Search for the cell housing the specified text and yield its (x, y) center coordinate. 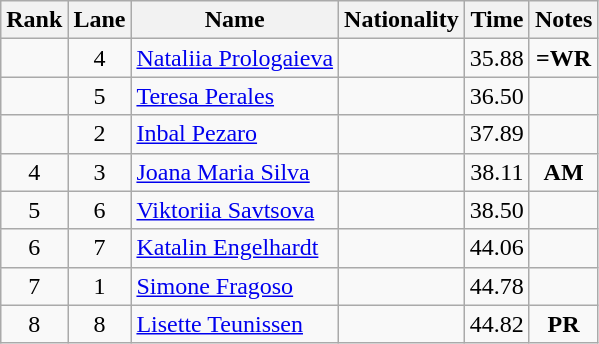
Nataliia Prologaieva (235, 58)
44.78 (496, 286)
Lisette Teunissen (235, 324)
3 (100, 172)
Lane (100, 20)
35.88 (496, 58)
38.11 (496, 172)
Nationality (402, 20)
=WR (563, 58)
37.89 (496, 134)
36.50 (496, 96)
PR (563, 324)
Katalin Engelhardt (235, 248)
Notes (563, 20)
Viktoriia Savtsova (235, 210)
Teresa Perales (235, 96)
Name (235, 20)
44.06 (496, 248)
Inbal Pezaro (235, 134)
Simone Fragoso (235, 286)
AM (563, 172)
1 (100, 286)
44.82 (496, 324)
Time (496, 20)
2 (100, 134)
Rank (34, 20)
Joana Maria Silva (235, 172)
38.50 (496, 210)
